Find where the given text appears and provide that cell's center as [X, Y] coordinate. 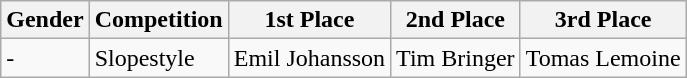
Competition [158, 20]
1st Place [309, 20]
3rd Place [603, 20]
Tim Bringer [456, 58]
- [45, 58]
Emil Johansson [309, 58]
Gender [45, 20]
Tomas Lemoine [603, 58]
Slopestyle [158, 58]
2nd Place [456, 20]
